Scan for the cell matching the given text and deliver its (x, y) coordinate at center. 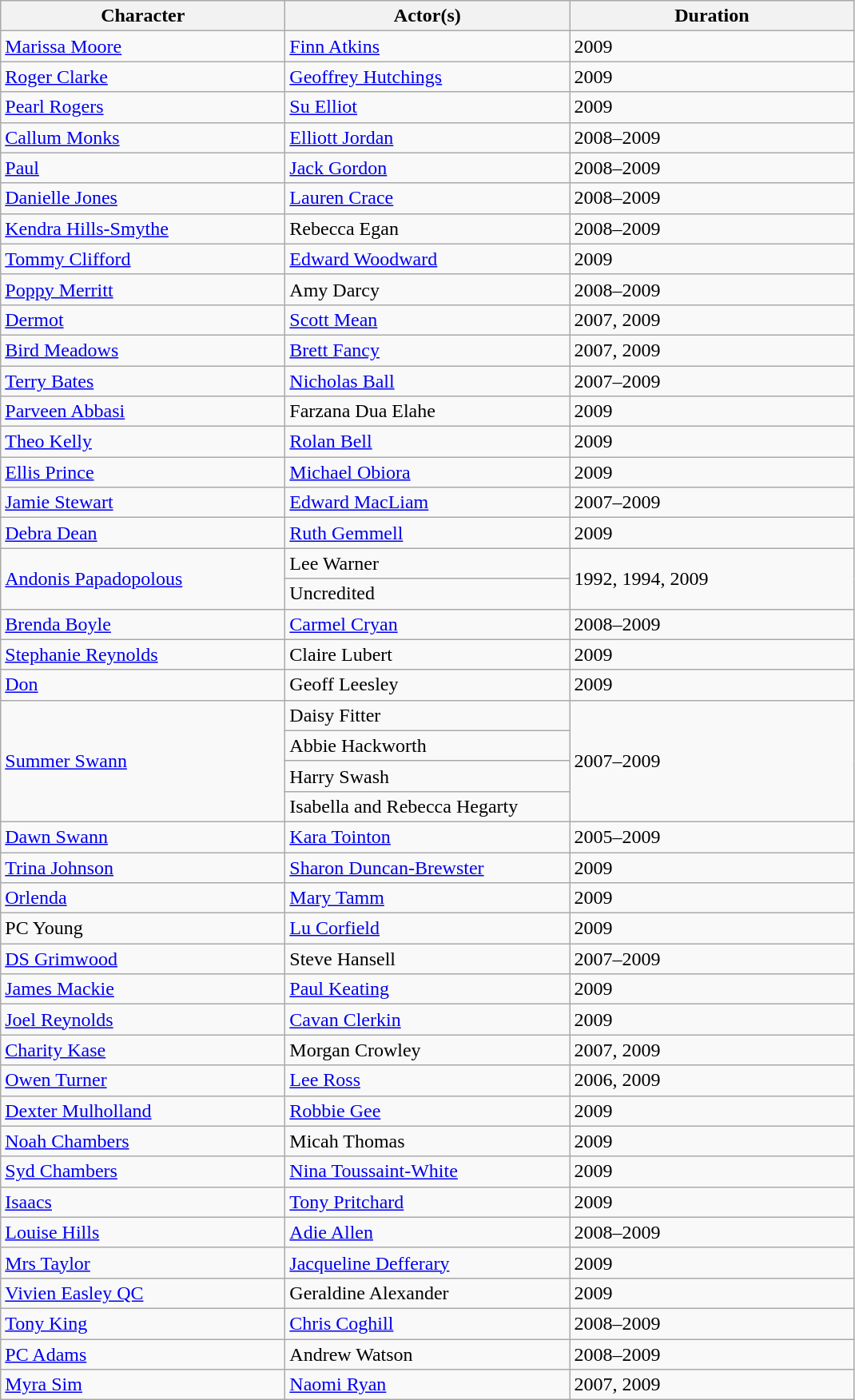
Callum Monks (143, 137)
Michael Obiora (427, 472)
Kendra Hills-Smythe (143, 229)
Orlenda (143, 898)
Steve Hansell (427, 959)
Daisy Fitter (427, 715)
Lee Ross (427, 1080)
Paul Keating (427, 989)
2005–2009 (712, 837)
Nicholas Ball (427, 381)
Edward Woodward (427, 259)
Andrew Watson (427, 1354)
Tony King (143, 1323)
Brett Fancy (427, 350)
Dexter Mulholland (143, 1111)
Noah Chambers (143, 1141)
Naomi Ryan (427, 1385)
Danielle Jones (143, 198)
Kara Tointon (427, 837)
Dawn Swann (143, 837)
Uncredited (427, 594)
Amy Darcy (427, 289)
Robbie Gee (427, 1111)
Joel Reynolds (143, 1020)
Geoffrey Hutchings (427, 77)
Isaacs (143, 1202)
Pearl Rogers (143, 107)
Roger Clarke (143, 77)
Jack Gordon (427, 168)
Scott Mean (427, 320)
Jacqueline Defferary (427, 1263)
Charity Kase (143, 1050)
Myra Sim (143, 1385)
Harry Swash (427, 776)
Syd Chambers (143, 1171)
Elliott Jordan (427, 137)
Abbie Hackworth (427, 746)
Rolan Bell (427, 442)
Rebecca Egan (427, 229)
Brenda Boyle (143, 624)
Louise Hills (143, 1232)
Isabella and Rebecca Hegarty (427, 806)
Mary Tamm (427, 898)
Character (143, 16)
Mrs Taylor (143, 1263)
Duration (712, 16)
Stephanie Reynolds (143, 654)
Andonis Papadopolous (143, 579)
Chris Coghill (427, 1323)
Geoff Leesley (427, 685)
Paul (143, 168)
Marissa Moore (143, 46)
Parveen Abbasi (143, 412)
Morgan Crowley (427, 1050)
Claire Lubert (427, 654)
Terry Bates (143, 381)
Actor(s) (427, 16)
Vivien Easley QC (143, 1293)
Don (143, 685)
Theo Kelly (143, 442)
Ellis Prince (143, 472)
Debra Dean (143, 533)
Tommy Clifford (143, 259)
Micah Thomas (427, 1141)
Dermot (143, 320)
PC Young (143, 929)
1992, 1994, 2009 (712, 579)
PC Adams (143, 1354)
Summer Swann (143, 761)
Owen Turner (143, 1080)
Su Elliot (427, 107)
Lee Warner (427, 563)
Nina Toussaint-White (427, 1171)
Trina Johnson (143, 867)
Tony Pritchard (427, 1202)
Geraldine Alexander (427, 1293)
Bird Meadows (143, 350)
2006, 2009 (712, 1080)
Farzana Dua Elahe (427, 412)
Poppy Merritt (143, 289)
Sharon Duncan-Brewster (427, 867)
DS Grimwood (143, 959)
Carmel Cryan (427, 624)
Lu Corfield (427, 929)
Jamie Stewart (143, 503)
Finn Atkins (427, 46)
Edward MacLiam (427, 503)
Ruth Gemmell (427, 533)
James Mackie (143, 989)
Lauren Crace (427, 198)
Cavan Clerkin (427, 1020)
Adie Allen (427, 1232)
